From the cell containing the given text, extract its center point as [x, y] coordinate. 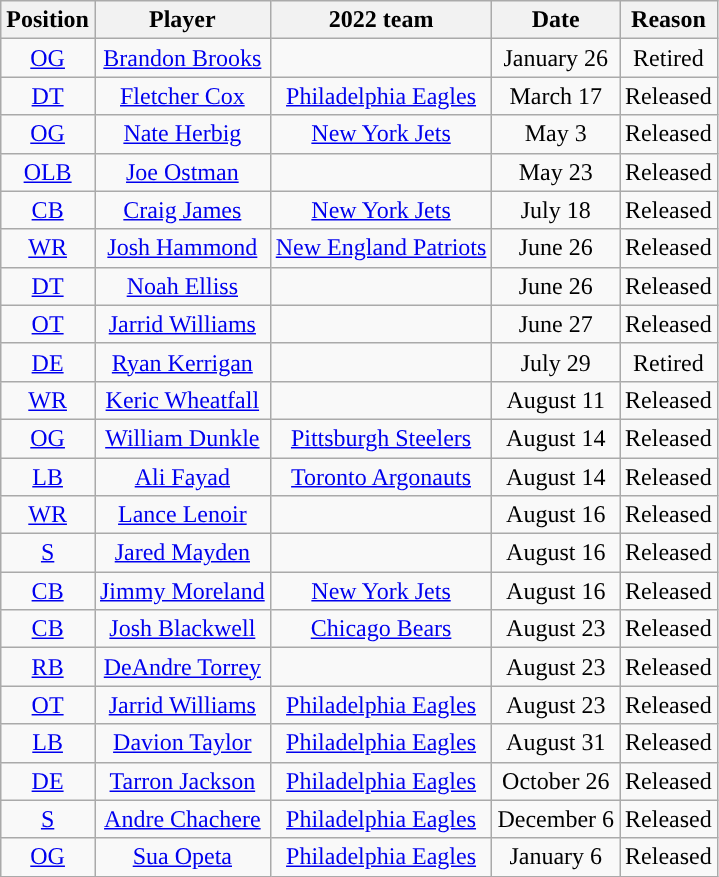
Lance Lenoir [182, 515]
Sua Opeta [182, 857]
March 17 [556, 96]
Tarron Jackson [182, 781]
Fletcher Cox [182, 96]
Ali Fayad [182, 477]
Toronto Argonauts [381, 477]
Position [48, 20]
October 26 [556, 781]
Ryan Kerrigan [182, 362]
Jared Mayden [182, 553]
January 6 [556, 857]
July 29 [556, 362]
December 6 [556, 819]
June 27 [556, 324]
William Dunkle [182, 438]
Jimmy Moreland [182, 591]
May 3 [556, 134]
Davion Taylor [182, 743]
Josh Blackwell [182, 629]
January 26 [556, 58]
OLB [48, 172]
Brandon Brooks [182, 58]
Pittsburgh Steelers [381, 438]
Josh Hammond [182, 248]
2022 team [381, 20]
DeAndre Torrey [182, 667]
May 23 [556, 172]
Nate Herbig [182, 134]
Andre Chachere [182, 819]
Date [556, 20]
August 11 [556, 400]
Keric Wheatfall [182, 400]
August 31 [556, 743]
Noah Elliss [182, 286]
RB [48, 667]
Player [182, 20]
Chicago Bears [381, 629]
Craig James [182, 210]
Joe Ostman [182, 172]
Reason [669, 20]
July 18 [556, 210]
New England Patriots [381, 248]
